Scan for the cell matching the given text and deliver its (X, Y) coordinate at center. 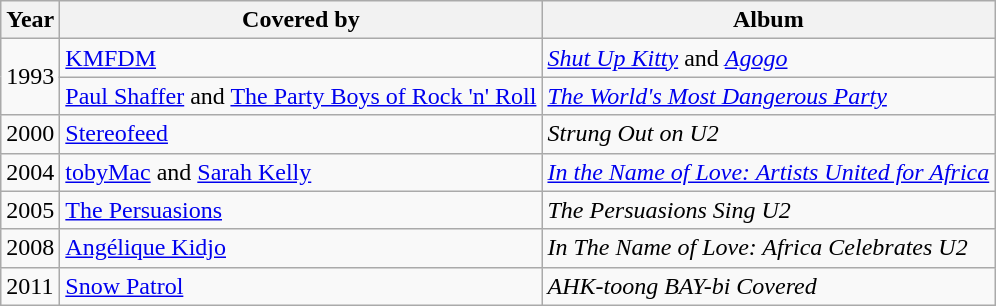
KMFDM (301, 58)
1993 (30, 77)
tobyMac and Sarah Kelly (301, 172)
2004 (30, 172)
The World's Most Dangerous Party (768, 96)
Angélique Kidjo (301, 248)
In the Name of Love: Artists United for Africa (768, 172)
Covered by (301, 20)
2005 (30, 210)
Snow Patrol (301, 286)
Stereofeed (301, 134)
Paul Shaffer and The Party Boys of Rock 'n' Roll (301, 96)
Album (768, 20)
The Persuasions Sing U2 (768, 210)
2008 (30, 248)
Year (30, 20)
2000 (30, 134)
In The Name of Love: Africa Celebrates U2 (768, 248)
Strung Out on U2 (768, 134)
Shut Up Kitty and Agogo (768, 58)
AHK-toong BAY-bi Covered (768, 286)
2011 (30, 286)
The Persuasions (301, 210)
